Return (x, y) of the center of cell containing provided text 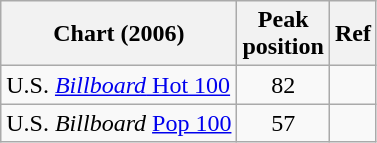
57 (283, 123)
82 (283, 85)
Ref (352, 34)
U.S. Billboard Hot 100 (119, 85)
U.S. Billboard Pop 100 (119, 123)
Peakposition (283, 34)
Chart (2006) (119, 34)
